Provide the [x, y] coordinate of the cell's center where the given text is located.  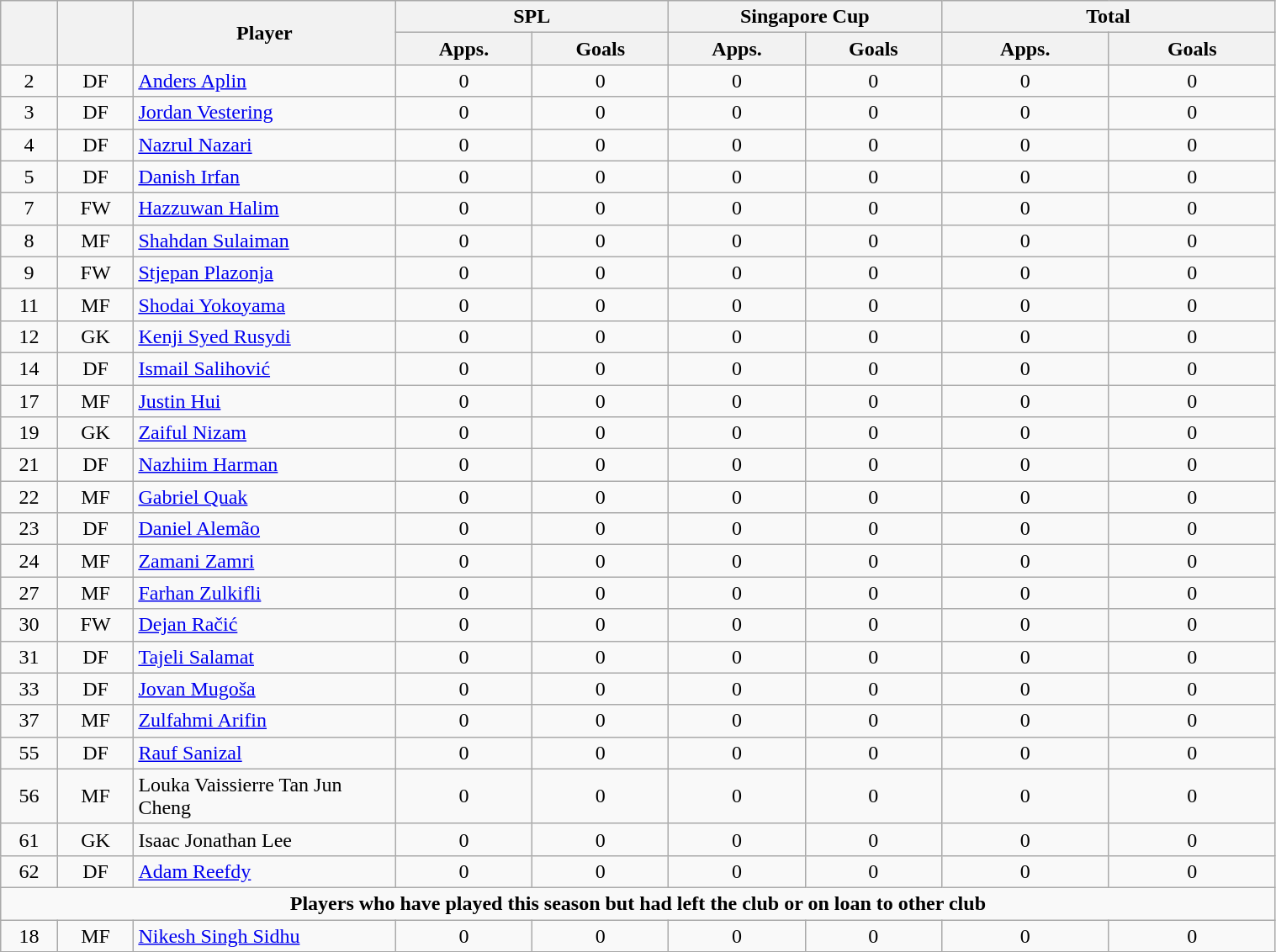
Nazhiim Harman [264, 465]
12 [29, 336]
8 [29, 241]
Gabriel Quak [264, 497]
11 [29, 304]
Singapore Cup [806, 17]
7 [29, 209]
Farhan Zulkifli [264, 593]
Zamani Zamri [264, 561]
SPL [532, 17]
Stjepan Plazonja [264, 272]
62 [29, 871]
22 [29, 497]
14 [29, 368]
56 [29, 796]
27 [29, 593]
Zaiful Nizam [264, 433]
Rauf Sanizal [264, 753]
31 [29, 657]
55 [29, 753]
Players who have played this season but had left the club or on loan to other club [638, 903]
Anders Aplin [264, 81]
Adam Reefdy [264, 871]
Hazzuwan Halim [264, 209]
2 [29, 81]
Shodai Yokoyama [264, 304]
Nazrul Nazari [264, 145]
3 [29, 113]
4 [29, 145]
18 [29, 936]
Louka Vaissierre Tan Jun Cheng [264, 796]
19 [29, 433]
24 [29, 561]
Zulfahmi Arifin [264, 721]
9 [29, 272]
Player [264, 33]
33 [29, 689]
Jordan Vestering [264, 113]
Shahdan Sulaiman [264, 241]
23 [29, 529]
Dejan Račić [264, 625]
Isaac Jonathan Lee [264, 839]
Justin Hui [264, 401]
21 [29, 465]
Total [1109, 17]
Danish Irfan [264, 177]
Daniel Alemão [264, 529]
61 [29, 839]
37 [29, 721]
Kenji Syed Rusydi [264, 336]
Tajeli Salamat [264, 657]
30 [29, 625]
Jovan Mugoša [264, 689]
17 [29, 401]
Ismail Salihović [264, 368]
Nikesh Singh Sidhu [264, 936]
5 [29, 177]
